Detect which cell encompasses the target text, then output its (X, Y) center coordinate. 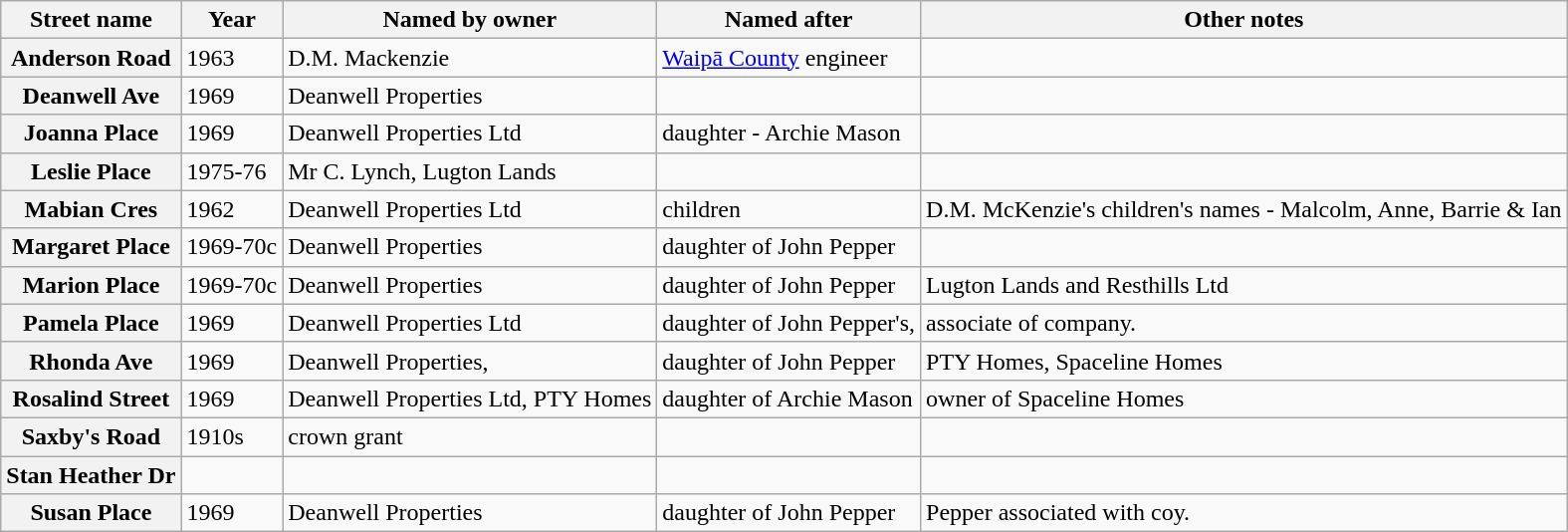
Deanwell Ave (92, 96)
Saxby's Road (92, 436)
D.M. Mackenzie (470, 58)
Street name (92, 20)
Deanwell Properties, (470, 361)
D.M. McKenzie's children's names - Malcolm, Anne, Barrie & Ian (1244, 209)
daughter of John Pepper's, (788, 323)
Lugton Lands and Resthills Ltd (1244, 285)
Mr C. Lynch, Lugton Lands (470, 171)
Joanna Place (92, 133)
Deanwell Properties Ltd, PTY Homes (470, 399)
Leslie Place (92, 171)
associate of company. (1244, 323)
Susan Place (92, 513)
1963 (232, 58)
Named by owner (470, 20)
daughter of Archie Mason (788, 399)
Anderson Road (92, 58)
Mabian Cres (92, 209)
Rosalind Street (92, 399)
owner of Spaceline Homes (1244, 399)
PTY Homes, Spaceline Homes (1244, 361)
Margaret Place (92, 247)
Pepper associated with coy. (1244, 513)
Marion Place (92, 285)
Other notes (1244, 20)
Stan Heather Dr (92, 475)
Pamela Place (92, 323)
daughter - Archie Mason (788, 133)
1962 (232, 209)
crown grant (470, 436)
Year (232, 20)
Named after (788, 20)
Rhonda Ave (92, 361)
1975-76 (232, 171)
Waipā County engineer (788, 58)
children (788, 209)
1910s (232, 436)
